Return the (x, y) coordinate for the center point of the cell that contains the specified text.  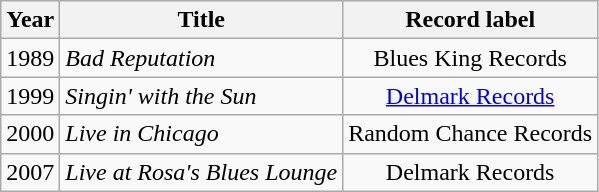
Blues King Records (470, 58)
Singin' with the Sun (202, 96)
2007 (30, 172)
Year (30, 20)
Live in Chicago (202, 134)
1989 (30, 58)
Live at Rosa's Blues Lounge (202, 172)
Title (202, 20)
Bad Reputation (202, 58)
1999 (30, 96)
2000 (30, 134)
Record label (470, 20)
Random Chance Records (470, 134)
